Scan for the cell matching the given text and deliver its (X, Y) coordinate at center. 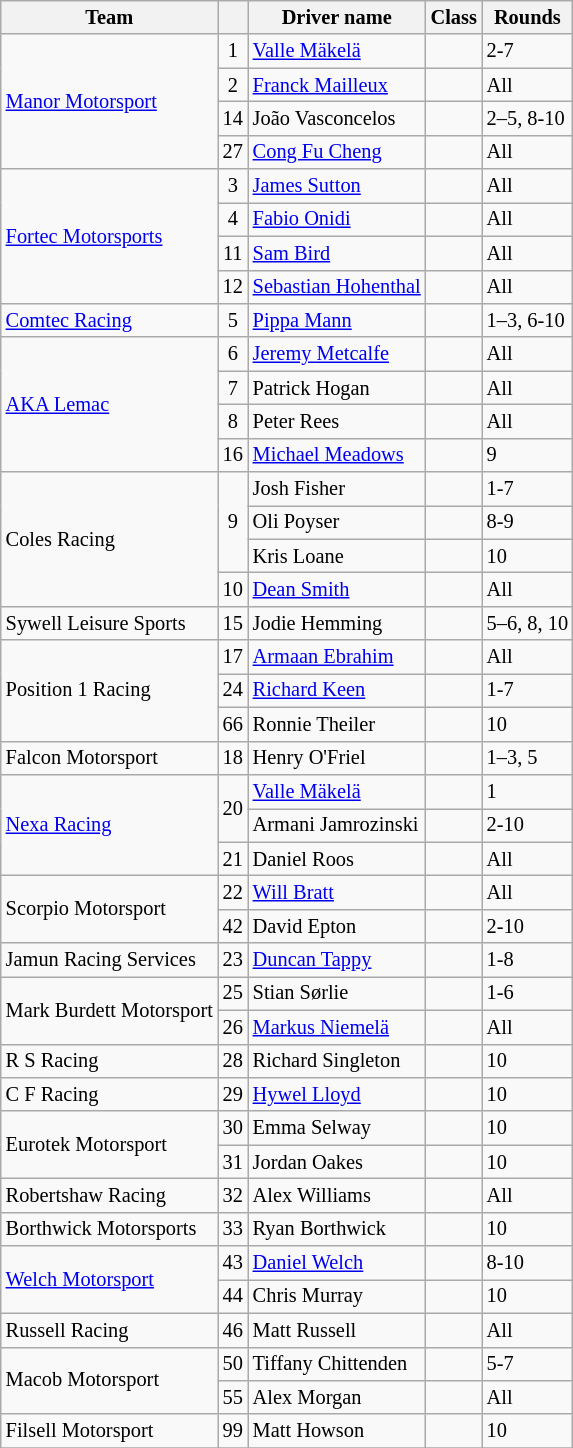
30 (233, 1128)
Henry O'Friel (337, 758)
Emma Selway (337, 1128)
99 (233, 1431)
33 (233, 1229)
Dean Smith (337, 589)
Robertshaw Racing (110, 1195)
Nexa Racing (110, 824)
Armani Jamrozinski (337, 825)
Rounds (528, 17)
1-6 (528, 993)
2-7 (528, 51)
Michael Meadows (337, 455)
Franck Mailleux (337, 85)
Falcon Motorsport (110, 758)
5 (233, 320)
Will Bratt (337, 892)
Welch Motorsport (110, 1280)
4 (233, 219)
66 (233, 724)
Josh Fisher (337, 489)
Borthwick Motorsports (110, 1229)
Driver name (337, 17)
Oli Poyser (337, 522)
Ryan Borthwick (337, 1229)
Position 1 Racing (110, 690)
Fortec Motorsports (110, 236)
Matt Russell (337, 1330)
22 (233, 892)
Jodie Hemming (337, 623)
50 (233, 1364)
Peter Rees (337, 421)
Class (454, 17)
43 (233, 1263)
Macob Motorsport (110, 1380)
14 (233, 118)
2–5, 8-10 (528, 118)
24 (233, 690)
R S Racing (110, 1061)
Cong Fu Cheng (337, 152)
Russell Racing (110, 1330)
15 (233, 623)
Tiffany Chittenden (337, 1364)
8-9 (528, 522)
João Vasconcelos (337, 118)
Fabio Onidi (337, 219)
12 (233, 287)
31 (233, 1162)
1-8 (528, 960)
Hywel Lloyd (337, 1094)
Scorpio Motorsport (110, 908)
Team (110, 17)
17 (233, 657)
1–3, 5 (528, 758)
Daniel Welch (337, 1263)
28 (233, 1061)
46 (233, 1330)
1–3, 6-10 (528, 320)
Jeremy Metcalfe (337, 354)
Kris Loane (337, 556)
25 (233, 993)
27 (233, 152)
29 (233, 1094)
Filsell Motorsport (110, 1431)
Sywell Leisure Sports (110, 623)
Sam Bird (337, 253)
7 (233, 388)
Mark Burdett Motorsport (110, 1010)
3 (233, 186)
Jamun Racing Services (110, 960)
Pippa Mann (337, 320)
20 (233, 808)
Coles Racing (110, 540)
David Epton (337, 926)
5–6, 8, 10 (528, 623)
Richard Keen (337, 690)
2 (233, 85)
Daniel Roos (337, 859)
23 (233, 960)
Markus Niemelä (337, 1027)
Comtec Racing (110, 320)
Chris Murray (337, 1296)
Duncan Tappy (337, 960)
Richard Singleton (337, 1061)
6 (233, 354)
C F Racing (110, 1094)
Alex Williams (337, 1195)
11 (233, 253)
James Sutton (337, 186)
32 (233, 1195)
55 (233, 1397)
16 (233, 455)
Armaan Ebrahim (337, 657)
Patrick Hogan (337, 388)
8-10 (528, 1263)
5-7 (528, 1364)
Ronnie Theiler (337, 724)
Eurotek Motorsport (110, 1144)
18 (233, 758)
26 (233, 1027)
Alex Morgan (337, 1397)
Matt Howson (337, 1431)
8 (233, 421)
Stian Sørlie (337, 993)
Sebastian Hohenthal (337, 287)
Manor Motorsport (110, 102)
Jordan Oakes (337, 1162)
21 (233, 859)
42 (233, 926)
44 (233, 1296)
AKA Lemac (110, 404)
